Determine the (x, y) coordinate at the center of the cell enclosing the given text.  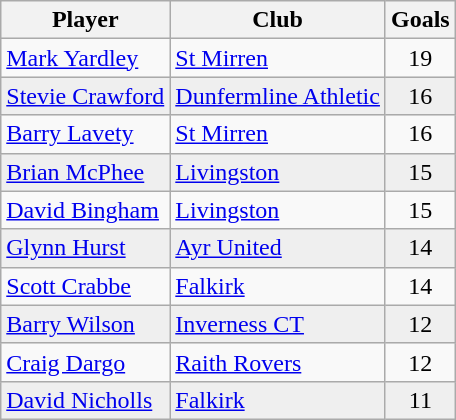
Player (86, 20)
Craig Dargo (86, 362)
Raith Rovers (278, 362)
11 (420, 400)
Goals (420, 20)
Dunfermline Athletic (278, 96)
Barry Wilson (86, 324)
Inverness CT (278, 324)
David Bingham (86, 210)
Club (278, 20)
Barry Lavety (86, 134)
Ayr United (278, 248)
David Nicholls (86, 400)
Mark Yardley (86, 58)
Brian McPhee (86, 172)
Stevie Crawford (86, 96)
Glynn Hurst (86, 248)
19 (420, 58)
Scott Crabbe (86, 286)
